Scan for the cell matching the given text and deliver its [X, Y] coordinate at center. 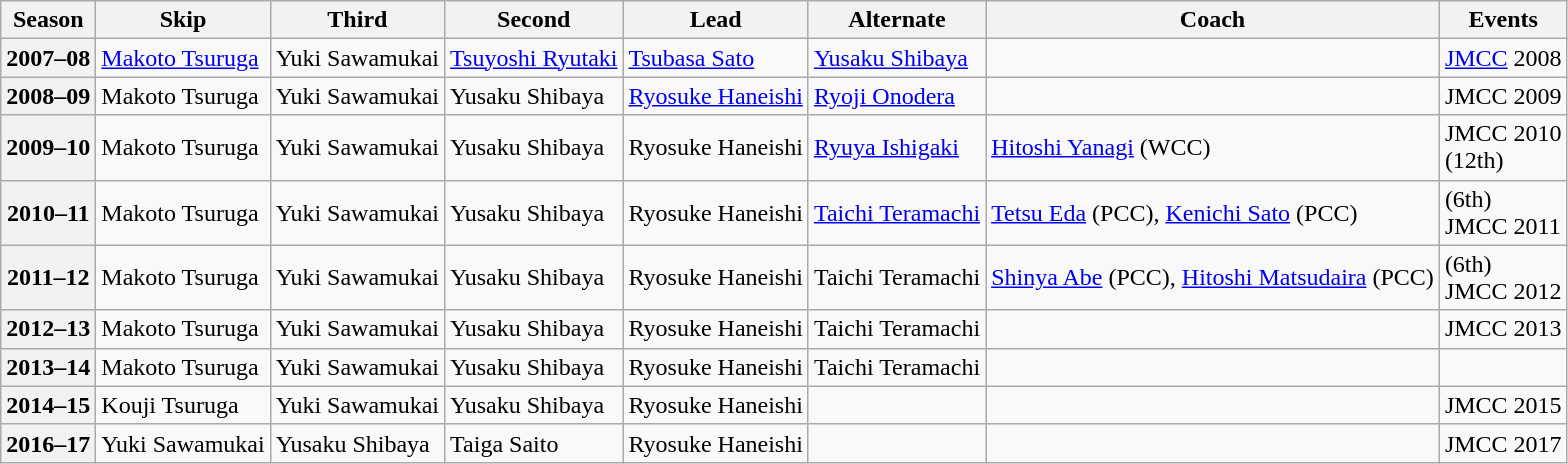
2013–14 [48, 367]
2016–17 [48, 443]
Tsubasa Sato [716, 58]
2009–10 [48, 148]
Third [357, 20]
Lead [716, 20]
JMCC 2009 [1503, 96]
2010–11 [48, 212]
JMCC 2013 [1503, 329]
Hitoshi Yanagi (WCC) [1213, 148]
Ryoji Onodera [896, 96]
Coach [1213, 20]
JMCC 2015 [1503, 405]
Ryuya Ishigaki [896, 148]
Alternate [896, 20]
Tetsu Eda (PCC), Kenichi Sato (PCC) [1213, 212]
Second [534, 20]
Tsuyoshi Ryutaki [534, 58]
JMCC 2010 (12th) [1503, 148]
2007–08 [48, 58]
Taiga Saito [534, 443]
(6th)JMCC 2011 [1503, 212]
(6th)JMCC 2012 [1503, 278]
Shinya Abe (PCC), Hitoshi Matsudaira (PCC) [1213, 278]
2011–12 [48, 278]
JMCC 2017 [1503, 443]
2012–13 [48, 329]
2008–09 [48, 96]
Skip [183, 20]
2014–15 [48, 405]
Kouji Tsuruga [183, 405]
Events [1503, 20]
Season [48, 20]
JMCC 2008 [1503, 58]
